Identify which cell holds the provided text, then report its (x, y) central coordinate. 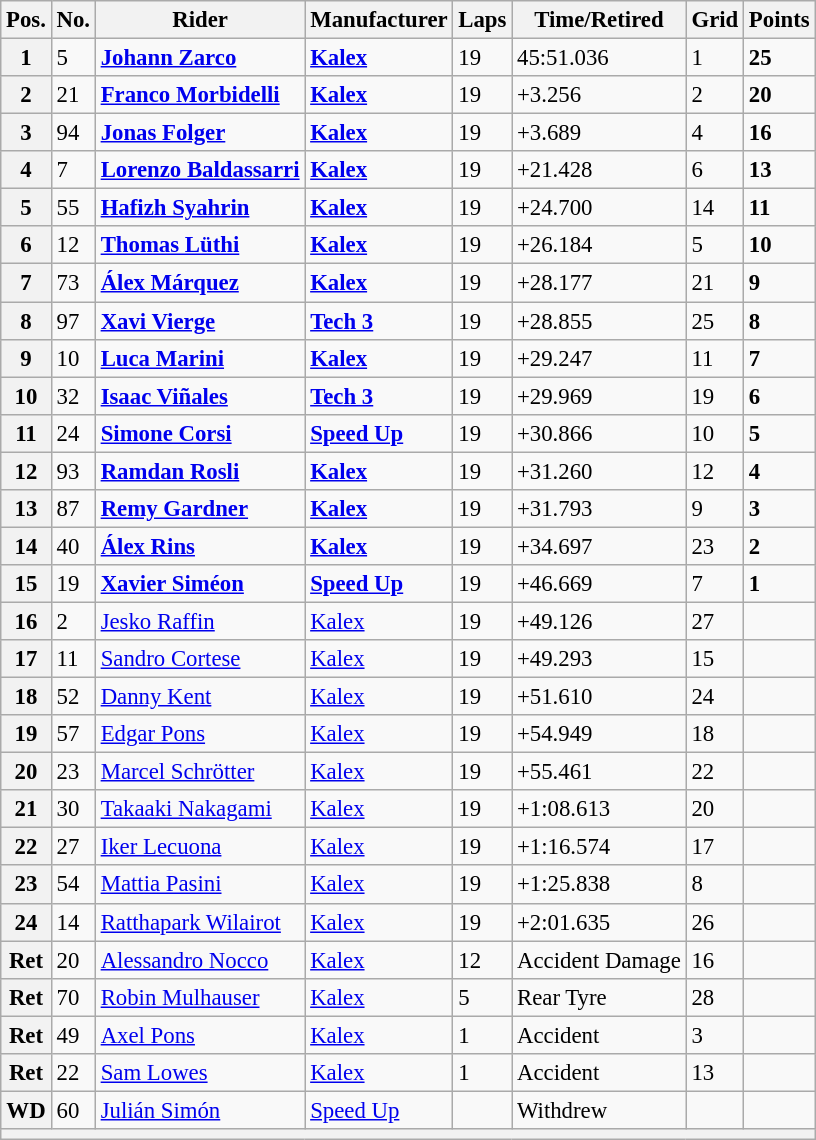
Luca Marini (200, 358)
Marcel Schrötter (200, 772)
Withdrew (599, 1110)
Johann Zarco (200, 58)
Axel Pons (200, 1035)
+24.700 (599, 208)
+1:25.838 (599, 885)
+1:08.613 (599, 809)
Robin Mulhauser (200, 997)
Hafizh Syahrin (200, 208)
45:51.036 (599, 58)
Alessandro Nocco (200, 960)
57 (73, 734)
Thomas Lüthi (200, 245)
Lorenzo Baldassarri (200, 170)
Jesko Raffin (200, 621)
Julián Simón (200, 1110)
Pos. (26, 20)
+3.689 (599, 133)
Simone Corsi (200, 433)
Grid (714, 20)
Accident Damage (599, 960)
97 (73, 321)
+1:16.574 (599, 847)
87 (73, 509)
93 (73, 471)
Iker Lecuona (200, 847)
+28.177 (599, 283)
Points (780, 20)
49 (73, 1035)
Franco Morbidelli (200, 95)
Laps (482, 20)
55 (73, 208)
+28.855 (599, 321)
+34.697 (599, 546)
Rider (200, 20)
+2:01.635 (599, 922)
Danny Kent (200, 697)
+26.184 (599, 245)
Edgar Pons (200, 734)
94 (73, 133)
WD (26, 1110)
Xavi Vierge (200, 321)
30 (73, 809)
52 (73, 697)
+46.669 (599, 584)
60 (73, 1110)
Sandro Cortese (200, 659)
54 (73, 885)
73 (73, 283)
28 (714, 997)
Xavier Siméon (200, 584)
+55.461 (599, 772)
Isaac Viñales (200, 396)
Remy Gardner (200, 509)
32 (73, 396)
+30.866 (599, 433)
+21.428 (599, 170)
Mattia Pasini (200, 885)
Álex Rins (200, 546)
Ramdan Rosli (200, 471)
+3.256 (599, 95)
+31.260 (599, 471)
Rear Tyre (599, 997)
No. (73, 20)
70 (73, 997)
+31.793 (599, 509)
Jonas Folger (200, 133)
+49.293 (599, 659)
Ratthapark Wilairot (200, 922)
Manufacturer (379, 20)
+29.969 (599, 396)
+49.126 (599, 621)
40 (73, 546)
Álex Márquez (200, 283)
26 (714, 922)
Time/Retired (599, 20)
+51.610 (599, 697)
+54.949 (599, 734)
+29.247 (599, 358)
Takaaki Nakagami (200, 809)
Sam Lowes (200, 1073)
